Provide the [X, Y] coordinate of the cell's center where the given text is located.  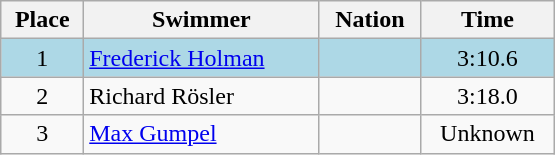
3 [42, 134]
Richard Rösler [202, 96]
Unknown [488, 134]
Place [42, 20]
3:18.0 [488, 96]
Time [488, 20]
Swimmer [202, 20]
Nation [370, 20]
3:10.6 [488, 58]
1 [42, 58]
Frederick Holman [202, 58]
Max Gumpel [202, 134]
2 [42, 96]
